Provide the (X, Y) coordinate of the cell's center where the given text is located.  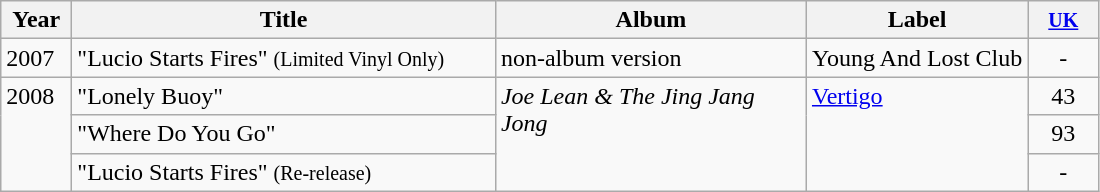
43 (1064, 96)
Album (650, 20)
"Lucio Starts Fires" (Limited Vinyl Only) (284, 58)
Label (916, 20)
93 (1064, 134)
"Where Do You Go" (284, 134)
non-album version (650, 58)
Young And Lost Club (916, 58)
2008 (36, 134)
"Lucio Starts Fires" (Re-release) (284, 172)
Year (36, 20)
Joe Lean & The Jing Jang Jong (650, 134)
"Lonely Buoy" (284, 96)
2007 (36, 58)
Vertigo (916, 134)
UK (1064, 20)
Title (284, 20)
